Return the (X, Y) coordinate for the center point of the cell that contains the specified text.  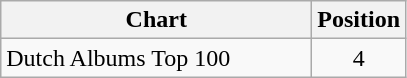
4 (359, 58)
Position (359, 20)
Chart (156, 20)
Dutch Albums Top 100 (156, 58)
